Capture the cell that displays the provided text and extract its [X, Y] central coordinate. 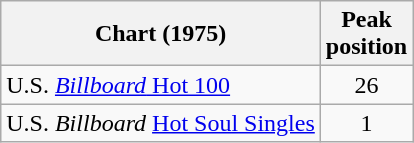
26 [366, 85]
U.S. Billboard Hot Soul Singles [161, 123]
Peakposition [366, 34]
Chart (1975) [161, 34]
U.S. Billboard Hot 100 [161, 85]
1 [366, 123]
